Return the (x, y) coordinate for the center point of the cell that contains the specified text.  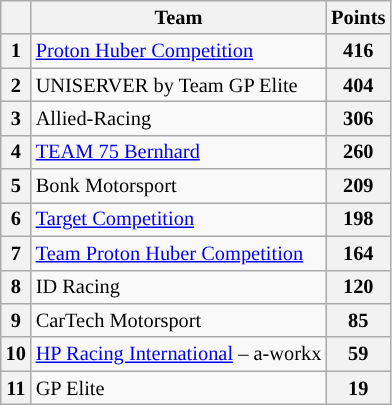
5 (16, 186)
11 (16, 388)
3 (16, 118)
10 (16, 354)
9 (16, 320)
8 (16, 287)
120 (358, 287)
198 (358, 219)
HP Racing International – a-workx (178, 354)
19 (358, 388)
306 (358, 118)
59 (358, 354)
CarTech Motorsport (178, 320)
Team Proton Huber Competition (178, 253)
GP Elite (178, 388)
ID Racing (178, 287)
209 (358, 186)
1 (16, 51)
UNISERVER by Team GP Elite (178, 85)
4 (16, 152)
85 (358, 320)
Points (358, 17)
260 (358, 152)
Target Competition (178, 219)
7 (16, 253)
Allied-Racing (178, 118)
416 (358, 51)
TEAM 75 Bernhard (178, 152)
Bonk Motorsport (178, 186)
Proton Huber Competition (178, 51)
Team (178, 17)
2 (16, 85)
404 (358, 85)
164 (358, 253)
6 (16, 219)
